Provide the (X, Y) coordinate of the cell's center where the given text is located.  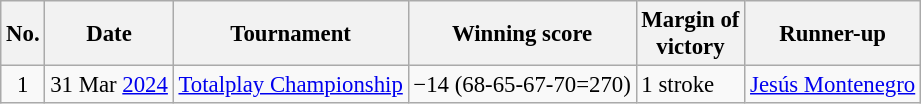
1 (23, 85)
Tournament (290, 34)
1 stroke (690, 85)
Margin ofvictory (690, 34)
31 Mar 2024 (109, 85)
Winning score (522, 34)
No. (23, 34)
Date (109, 34)
Totalplay Championship (290, 85)
Runner-up (833, 34)
Jesús Montenegro (833, 85)
−14 (68-65-67-70=270) (522, 85)
